Capture the cell that displays the provided text and extract its (X, Y) central coordinate. 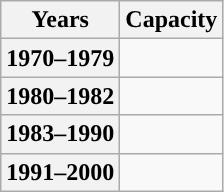
1983–1990 (60, 134)
Capacity (172, 20)
1991–2000 (60, 172)
1970–1979 (60, 58)
1980–1982 (60, 96)
Years (60, 20)
